Return [x, y] of the center of cell containing provided text 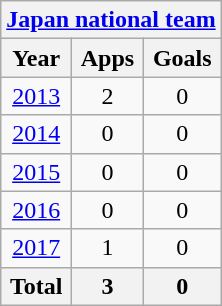
2016 [36, 210]
Goals [182, 58]
Year [36, 58]
2014 [36, 134]
2015 [36, 172]
1 [108, 248]
Total [36, 286]
2 [108, 96]
2017 [36, 248]
3 [108, 286]
Japan national team [111, 20]
2013 [36, 96]
Apps [108, 58]
